From the cell containing the given text, extract its center point as (X, Y) coordinate. 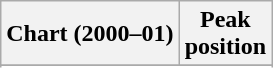
Peakposition (225, 34)
Chart (2000–01) (90, 34)
